Provide the (x, y) coordinate of the cell's center where the given text is located.  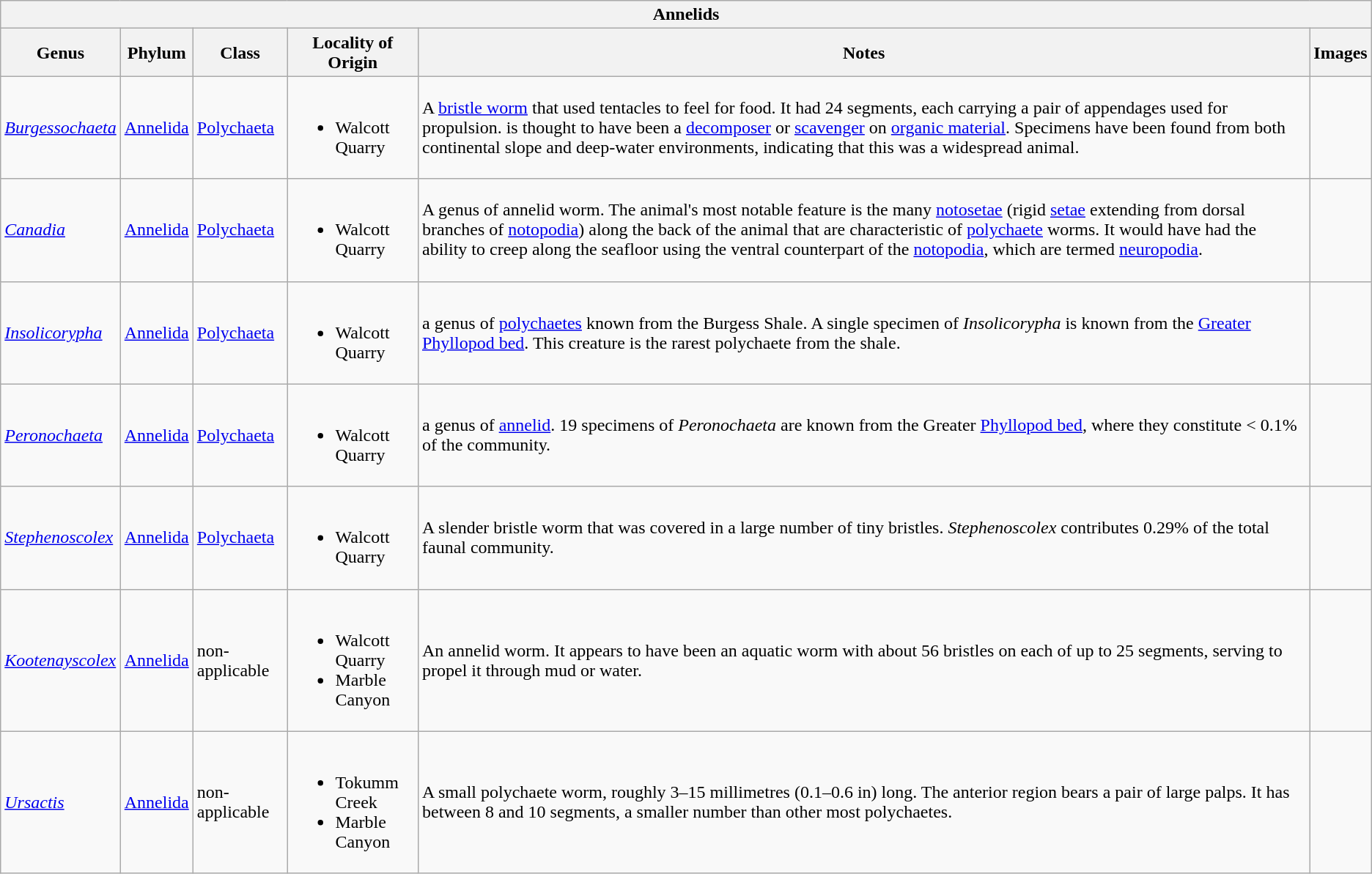
Walcott QuarryMarble Canyon (353, 660)
Kootenayscolex (60, 660)
Peronochaeta (60, 435)
Tokumm CreekMarble Canyon (353, 802)
a genus of annelid. 19 specimens of Peronochaeta are known from the Greater Phyllopod bed, where they constitute < 0.1% of the community. (863, 435)
Phylum (157, 53)
Annelids (686, 15)
Insolicorypha (60, 333)
Class (240, 53)
Genus (60, 53)
Ursactis (60, 802)
Locality of Origin (353, 53)
Images (1340, 53)
Notes (863, 53)
Burgessochaeta (60, 127)
Canadia (60, 230)
Stephenoscolex (60, 538)
A slender bristle worm that was covered in a large number of tiny bristles. Stephenoscolex contributes 0.29% of the total faunal community. (863, 538)
